Pinpoint the cell where the given text exists, returning its [X, Y] midpoint coordinate. 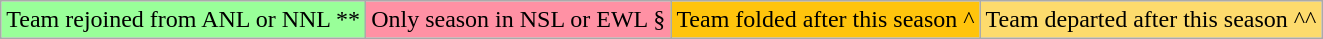
Team departed after this season ^^ [1151, 20]
Team rejoined from ANL or NNL ** [184, 20]
Team folded after this season ^ [826, 20]
Only season in NSL or EWL § [518, 20]
